Find where the given text appears and provide that cell's center as [X, Y] coordinate. 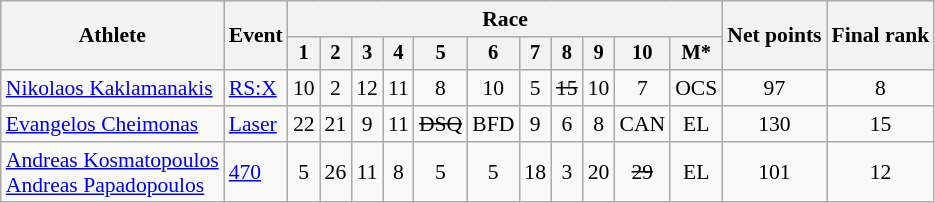
4 [398, 54]
Andreas KosmatopoulosAndreas Papadopoulos [112, 172]
21 [336, 124]
18 [535, 172]
Net points [774, 36]
26 [336, 172]
470 [256, 172]
Athlete [112, 36]
20 [599, 172]
BFD [493, 124]
Evangelos Cheimonas [112, 124]
CAN [642, 124]
Final rank [881, 36]
Nikolaos Kaklamanakis [112, 88]
OCS [696, 88]
29 [642, 172]
Event [256, 36]
97 [774, 88]
RS:X [256, 88]
130 [774, 124]
DSQ [440, 124]
22 [304, 124]
Race [505, 19]
101 [774, 172]
M* [696, 54]
1 [304, 54]
Laser [256, 124]
